Return (x, y) of the center of cell containing provided text 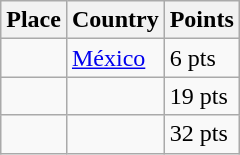
México (115, 58)
19 pts (202, 96)
Points (202, 20)
Place (34, 20)
32 pts (202, 134)
Country (115, 20)
6 pts (202, 58)
